Capture the cell that displays the provided text and extract its (X, Y) central coordinate. 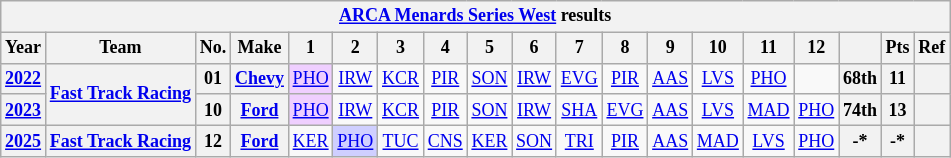
5 (490, 48)
74th (860, 110)
CNS (445, 140)
2025 (24, 140)
Pts (898, 48)
No. (212, 48)
SHA (579, 110)
01 (212, 78)
68th (860, 78)
1 (310, 48)
6 (534, 48)
13 (898, 110)
Make (260, 48)
Team (120, 48)
Year (24, 48)
TRI (579, 140)
ARCA Menards Series West results (476, 16)
7 (579, 48)
TUC (401, 140)
3 (401, 48)
Ref (932, 48)
2 (356, 48)
8 (625, 48)
2023 (24, 110)
9 (670, 48)
2022 (24, 78)
Chevy (260, 78)
4 (445, 48)
